Provide the [x, y] coordinate of the cell's center where the given text is located.  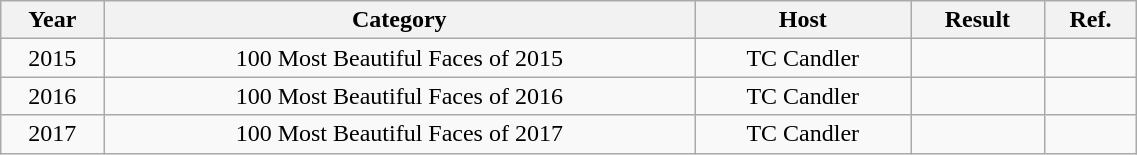
2017 [52, 134]
100 Most Beautiful Faces of 2017 [400, 134]
Ref. [1090, 20]
2016 [52, 96]
Year [52, 20]
Result [978, 20]
100 Most Beautiful Faces of 2015 [400, 58]
Host [803, 20]
2015 [52, 58]
Category [400, 20]
100 Most Beautiful Faces of 2016 [400, 96]
